Search for the cell housing the specified text and yield its [x, y] center coordinate. 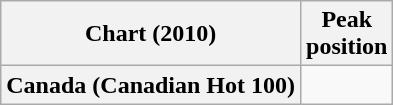
Peakposition [347, 34]
Chart (2010) [151, 34]
Canada (Canadian Hot 100) [151, 85]
